Detect which cell encompasses the target text, then output its (x, y) center coordinate. 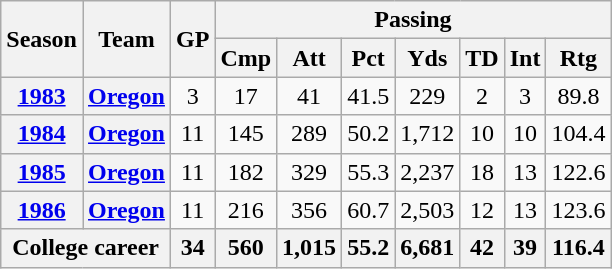
Pct (368, 58)
Cmp (246, 58)
122.6 (578, 172)
50.2 (368, 134)
2 (482, 96)
1985 (42, 172)
329 (310, 172)
Att (310, 58)
12 (482, 210)
41.5 (368, 96)
Rtg (578, 58)
39 (525, 248)
289 (310, 134)
41 (310, 96)
2,503 (428, 210)
145 (246, 134)
TD (482, 58)
60.7 (368, 210)
GP (192, 39)
Yds (428, 58)
89.8 (578, 96)
Passing (413, 20)
Team (126, 39)
229 (428, 96)
216 (246, 210)
116.4 (578, 248)
55.2 (368, 248)
Season (42, 39)
Int (525, 58)
560 (246, 248)
6,681 (428, 248)
1,015 (310, 248)
1986 (42, 210)
34 (192, 248)
College career (86, 248)
17 (246, 96)
42 (482, 248)
1,712 (428, 134)
104.4 (578, 134)
182 (246, 172)
55.3 (368, 172)
123.6 (578, 210)
18 (482, 172)
1983 (42, 96)
356 (310, 210)
2,237 (428, 172)
1984 (42, 134)
